Provide the (X, Y) coordinate of the cell's center where the given text is located.  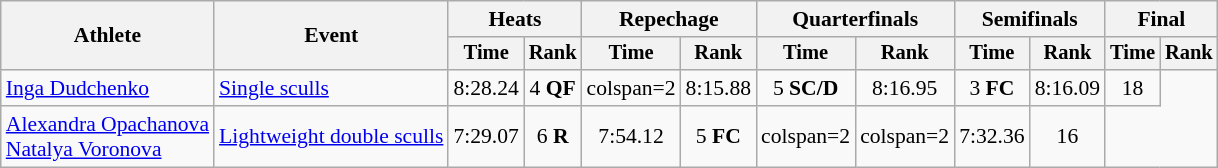
6 R (553, 136)
Alexandra OpachanovaNatalya Voronova (108, 136)
Heats (514, 19)
Inga Dudchenko (108, 88)
Athlete (108, 36)
3 FC (992, 88)
Repechage (670, 19)
Quarterfinals (855, 19)
Semifinals (1030, 19)
8:15.88 (718, 88)
Single sculls (331, 88)
Final (1161, 19)
5 FC (718, 136)
16 (1068, 136)
Event (331, 36)
8:28.24 (486, 88)
4 QF (553, 88)
5 SC/D (806, 88)
7:29.07 (486, 136)
8:16.95 (904, 88)
8:16.09 (1068, 88)
18 (1132, 88)
Lightweight double sculls (331, 136)
7:32.36 (992, 136)
7:54.12 (632, 136)
